Pinpoint the cell where the given text exists, returning its [x, y] midpoint coordinate. 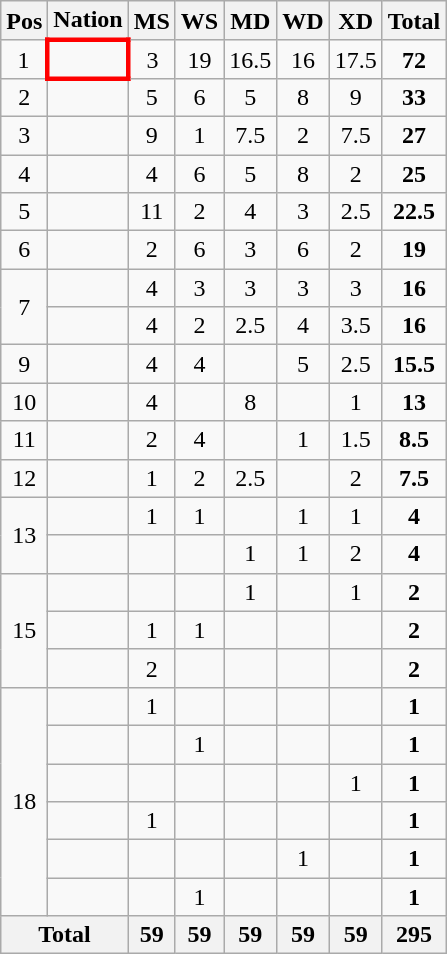
Pos [24, 21]
16.5 [250, 59]
33 [414, 97]
3.5 [356, 326]
25 [414, 173]
18 [24, 801]
27 [414, 135]
XD [356, 21]
MD [250, 21]
1.5 [356, 440]
15 [24, 630]
17.5 [356, 59]
15.5 [414, 364]
Nation [88, 21]
22.5 [414, 212]
295 [414, 935]
MS [152, 21]
7 [24, 307]
8.5 [414, 440]
WD [303, 21]
12 [24, 478]
10 [24, 402]
72 [414, 59]
WS [199, 21]
